Pinpoint the cell where the given text exists, returning its [x, y] midpoint coordinate. 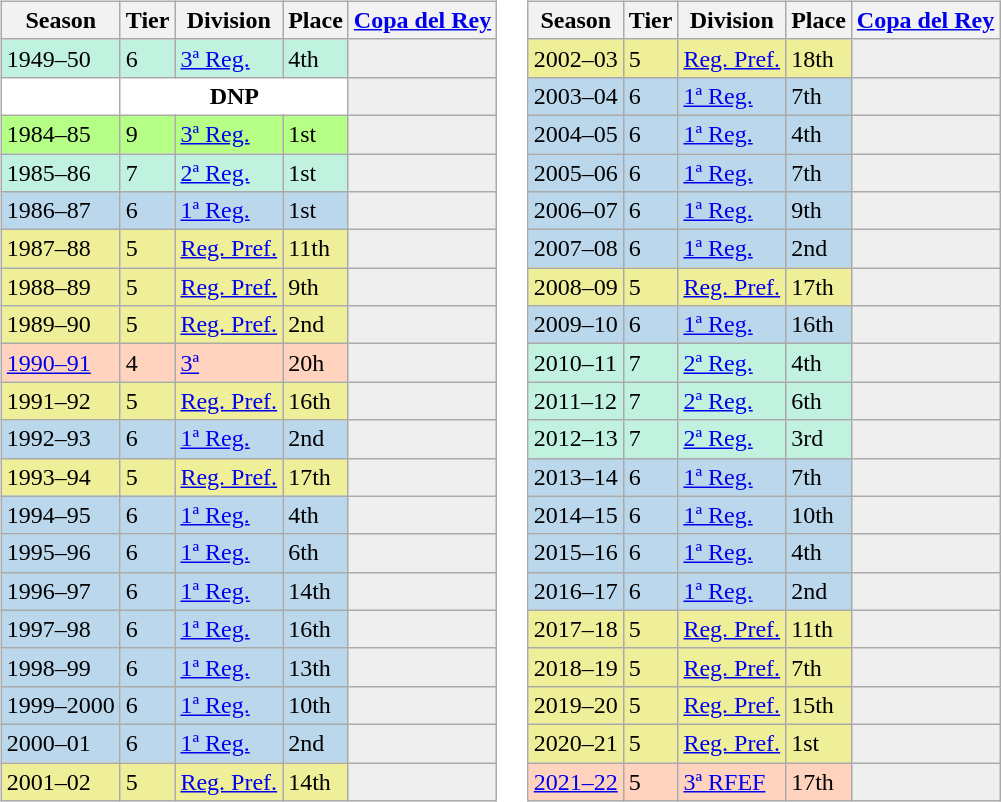
2021–22 [576, 781]
1996–97 [60, 591]
1995–96 [60, 553]
1987–88 [60, 249]
1990–91 [60, 363]
2000–01 [60, 743]
1989–90 [60, 325]
2013–14 [576, 477]
2019–20 [576, 705]
2008–09 [576, 287]
1986–87 [60, 211]
1997–98 [60, 629]
2010–11 [576, 363]
2005–06 [576, 173]
15th [819, 705]
2006–07 [576, 211]
1993–94 [60, 477]
2018–19 [576, 667]
2011–12 [576, 401]
4 [148, 363]
3rd [819, 439]
2012–13 [576, 439]
1988–89 [60, 287]
2003–04 [576, 96]
9 [148, 134]
1998–99 [60, 667]
1949–50 [60, 58]
2007–08 [576, 249]
3ª RFEF [732, 781]
1991–92 [60, 401]
3ª [229, 363]
20h [316, 363]
1985–86 [60, 173]
1994–95 [60, 515]
2004–05 [576, 134]
2017–18 [576, 629]
18th [819, 58]
1992–93 [60, 439]
1984–85 [60, 134]
2002–03 [576, 58]
2015–16 [576, 553]
2020–21 [576, 743]
2016–17 [576, 591]
2014–15 [576, 515]
DNP [234, 96]
13th [316, 667]
2009–10 [576, 325]
1999–2000 [60, 705]
2001–02 [60, 781]
